Locate the cell with the specified text and output its (X, Y) center coordinate. 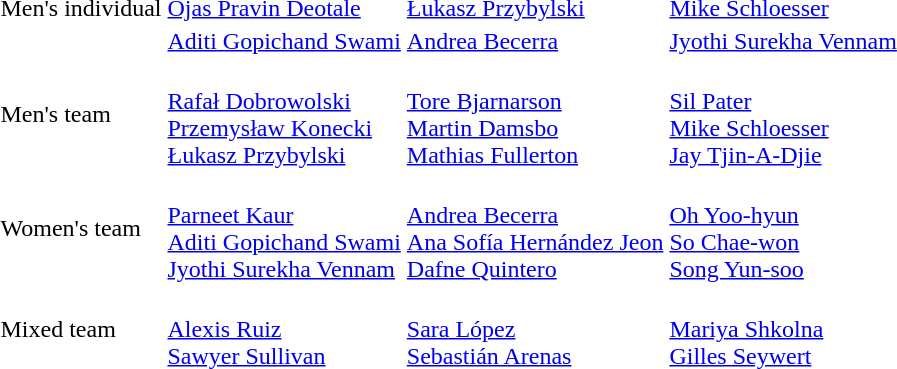
Andrea Becerra Ana Sofía Hernández Jeon Dafne Quintero (535, 228)
Tore Bjarnarson Martin Damsbo Mathias Fullerton (535, 114)
Aditi Gopichand Swami (284, 41)
Rafał Dobrowolski Przemysław Konecki Łukasz Przybylski (284, 114)
Andrea Becerra (535, 41)
Parneet Kaur Aditi Gopichand Swami Jyothi Surekha Vennam (284, 228)
